Return the [x, y] coordinate for the center point of the cell that contains the specified text.  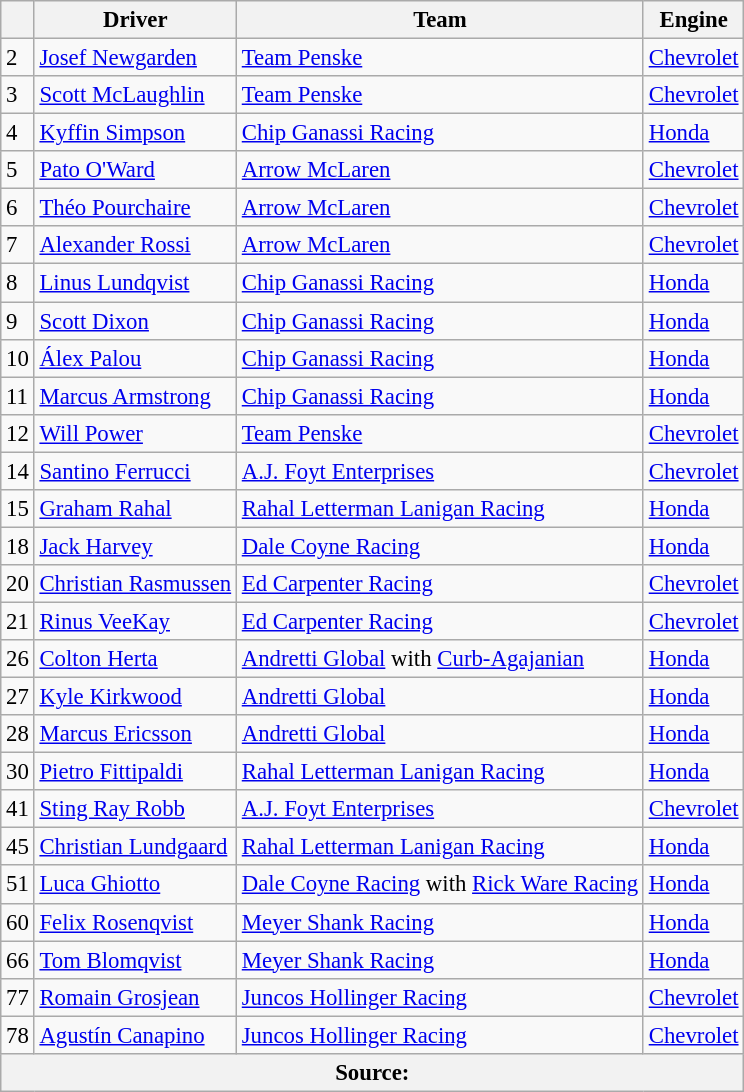
Engine [693, 20]
66 [18, 960]
Tom Blomqvist [135, 960]
Linus Lundqvist [135, 283]
3 [18, 95]
Dale Coyne Racing [440, 546]
26 [18, 659]
Santino Ferrucci [135, 471]
11 [18, 396]
Agustín Canapino [135, 1035]
Romain Grosjean [135, 997]
20 [18, 584]
Alexander Rossi [135, 245]
51 [18, 885]
Andretti Global with Curb-Agajanian [440, 659]
6 [18, 208]
7 [18, 245]
Christian Rasmussen [135, 584]
9 [18, 321]
Álex Palou [135, 358]
Source: [372, 1073]
77 [18, 997]
Colton Herta [135, 659]
5 [18, 170]
Scott Dixon [135, 321]
Marcus Armstrong [135, 396]
14 [18, 471]
Kyffin Simpson [135, 133]
Rinus VeeKay [135, 621]
4 [18, 133]
Kyle Kirkwood [135, 697]
Team [440, 20]
Will Power [135, 433]
Luca Ghiotto [135, 885]
Dale Coyne Racing with Rick Ware Racing [440, 885]
Graham Rahal [135, 509]
60 [18, 922]
78 [18, 1035]
Jack Harvey [135, 546]
Théo Pourchaire [135, 208]
Josef Newgarden [135, 58]
41 [18, 809]
Pato O'Ward [135, 170]
45 [18, 847]
15 [18, 509]
Driver [135, 20]
27 [18, 697]
Christian Lundgaard [135, 847]
30 [18, 772]
8 [18, 283]
Pietro Fittipaldi [135, 772]
28 [18, 734]
2 [18, 58]
18 [18, 546]
12 [18, 433]
Marcus Ericsson [135, 734]
Sting Ray Robb [135, 809]
Scott McLaughlin [135, 95]
21 [18, 621]
Felix Rosenqvist [135, 922]
10 [18, 358]
